Extract the [X, Y] coordinate from the center of the cell holding the provided text.  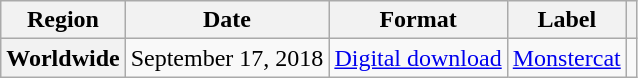
September 17, 2018 [227, 58]
Monstercat [566, 58]
Date [227, 20]
Label [566, 20]
Worldwide [63, 58]
Digital download [418, 58]
Region [63, 20]
Format [418, 20]
